Extract the (x, y) coordinate from the center of the cell holding the provided text.  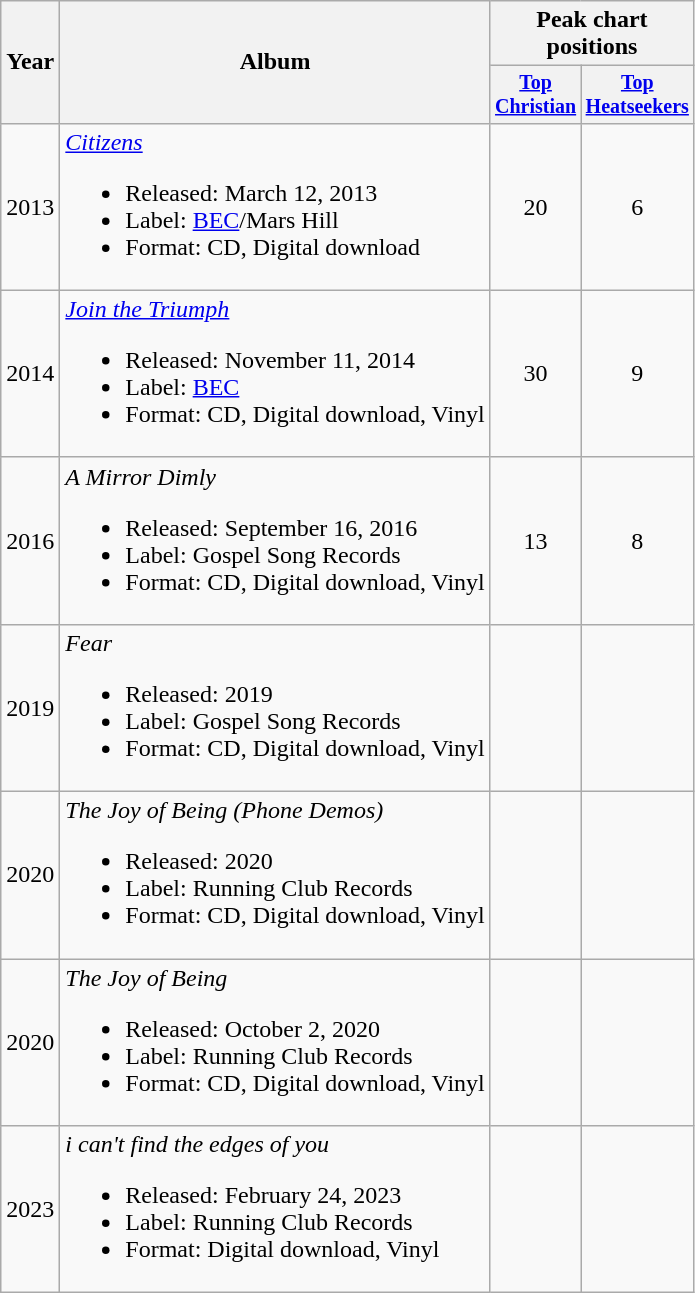
8 (638, 540)
13 (536, 540)
Album (275, 62)
2014 (30, 374)
Join the TriumphReleased: November 11, 2014Label: BECFormat: CD, Digital download, Vinyl (275, 374)
Year (30, 62)
9 (638, 374)
30 (536, 374)
2023 (30, 1210)
2019 (30, 708)
TopHeatseekers (638, 94)
FearReleased: 2019Label: Gospel Song RecordsFormat: CD, Digital download, Vinyl (275, 708)
TopChristian (536, 94)
2016 (30, 540)
6 (638, 206)
The Joy of BeingReleased: October 2, 2020Label: Running Club RecordsFormat: CD, Digital download, Vinyl (275, 1042)
The Joy of Being (Phone Demos)Released: 2020Label: Running Club RecordsFormat: CD, Digital download, Vinyl (275, 876)
i can't find the edges of youReleased: February 24, 2023Label: Running Club RecordsFormat: Digital download, Vinyl (275, 1210)
A Mirror DimlyReleased: September 16, 2016Label: Gospel Song RecordsFormat: CD, Digital download, Vinyl (275, 540)
Peak chart positions (592, 34)
CitizensReleased: March 12, 2013Label: BEC/Mars HillFormat: CD, Digital download (275, 206)
20 (536, 206)
2013 (30, 206)
